Return the [X, Y] coordinate for the center point of the cell that contains the specified text.  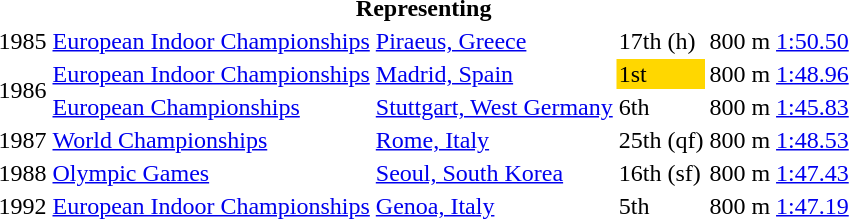
Stuttgart, West Germany [494, 107]
6th [661, 107]
World Championships [211, 140]
Piraeus, Greece [494, 41]
Seoul, South Korea [494, 173]
25th (qf) [661, 140]
Rome, Italy [494, 140]
16th (sf) [661, 173]
Madrid, Spain [494, 74]
17th (h) [661, 41]
1st [661, 74]
Olympic Games [211, 173]
European Championships [211, 107]
